From the cell containing the given text, extract its center point as [X, Y] coordinate. 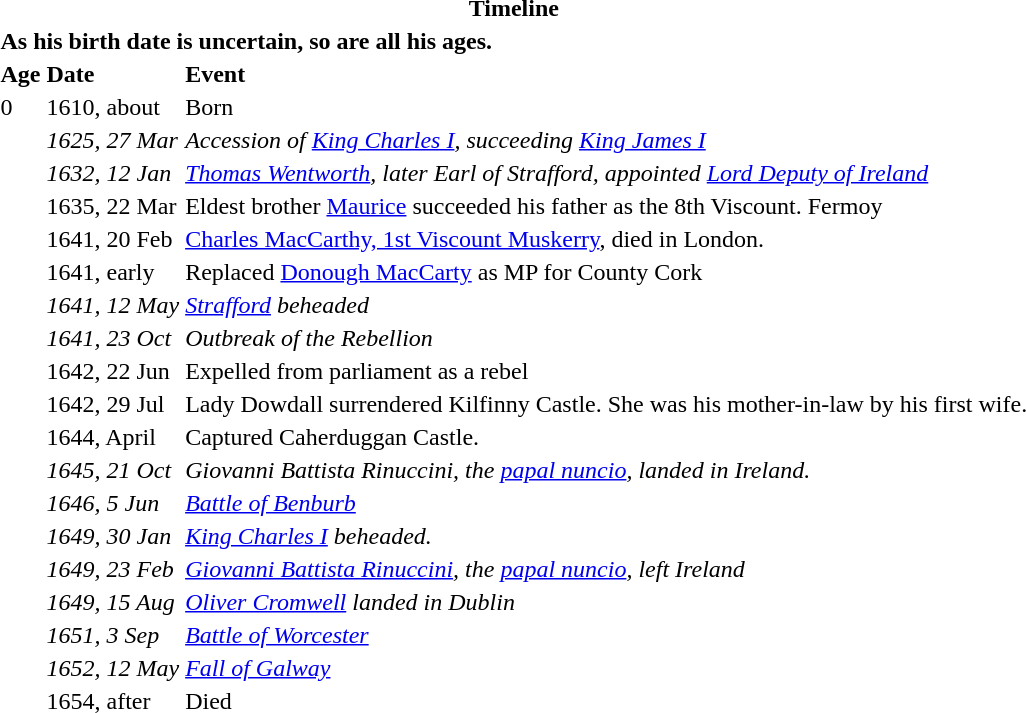
1645, 21 Oct [113, 470]
1642, 22 Jun [113, 371]
1644, April [113, 437]
Date [113, 74]
1641, early [113, 272]
1652, 12 May [113, 668]
1641, 12 May [113, 305]
1625, 27 Mar [113, 140]
1649, 23 Feb [113, 569]
1641, 20 Feb [113, 239]
1649, 15 Aug [113, 602]
1642, 29 Jul [113, 404]
1651, 3 Sep [113, 635]
1649, 30 Jan [113, 536]
1641, 23 Oct [113, 338]
1635, 22 Mar [113, 206]
1632, 12 Jan [113, 173]
1646, 5 Jun [113, 503]
1610, about [113, 107]
